Scan for the cell matching the given text and deliver its (X, Y) coordinate at center. 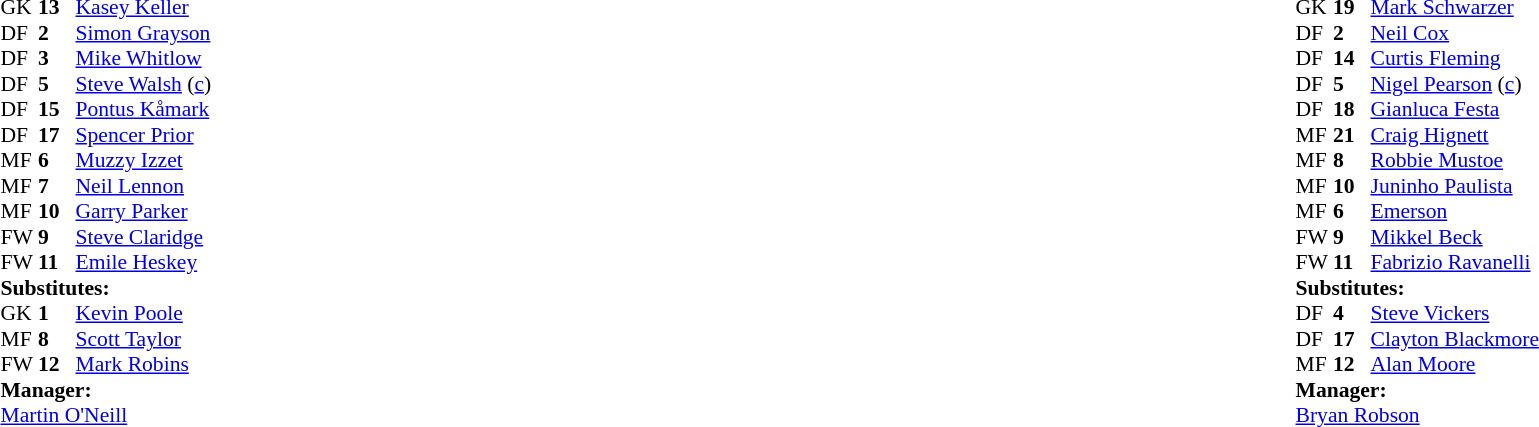
3 (57, 59)
Neil Lennon (144, 186)
GK (19, 313)
Garry Parker (144, 211)
Mark Robins (144, 365)
Curtis Fleming (1455, 59)
Robbie Mustoe (1455, 161)
Spencer Prior (144, 135)
4 (1352, 313)
15 (57, 109)
Kevin Poole (144, 313)
14 (1352, 59)
Clayton Blackmore (1455, 339)
21 (1352, 135)
Fabrizio Ravanelli (1455, 263)
Neil Cox (1455, 33)
18 (1352, 109)
Juninho Paulista (1455, 186)
Mikkel Beck (1455, 237)
Steve Walsh (c) (144, 84)
Alan Moore (1455, 365)
Craig Hignett (1455, 135)
Steve Claridge (144, 237)
Emile Heskey (144, 263)
1 (57, 313)
Scott Taylor (144, 339)
Nigel Pearson (c) (1455, 84)
Emerson (1455, 211)
Muzzy Izzet (144, 161)
Pontus Kåmark (144, 109)
Steve Vickers (1455, 313)
Simon Grayson (144, 33)
7 (57, 186)
Gianluca Festa (1455, 109)
Mike Whitlow (144, 59)
